Return (X, Y) of the center of cell containing provided text 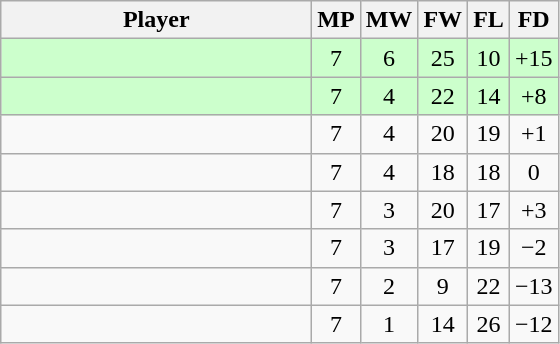
FL (489, 20)
9 (443, 286)
+15 (534, 58)
−13 (534, 286)
10 (489, 58)
−2 (534, 248)
MW (389, 20)
6 (389, 58)
2 (389, 286)
Player (156, 20)
+1 (534, 134)
26 (489, 324)
+3 (534, 210)
FW (443, 20)
25 (443, 58)
1 (389, 324)
MP (336, 20)
FD (534, 20)
−12 (534, 324)
0 (534, 172)
+8 (534, 96)
